Extract the [x, y] coordinate from the center of the cell holding the provided text.  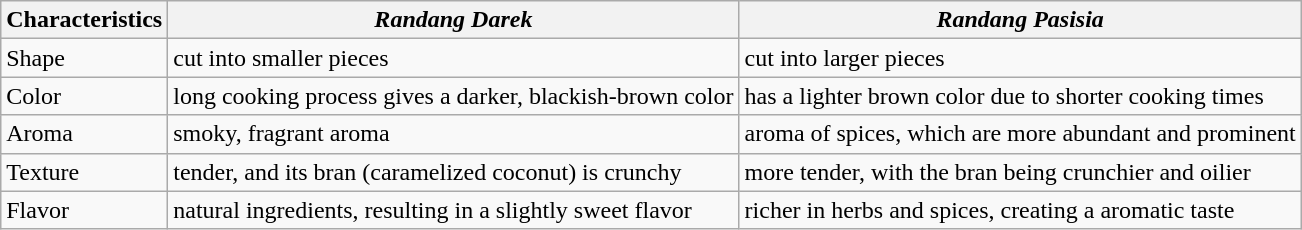
Characteristics [84, 20]
Randang Pasisia [1020, 20]
aroma of spices, which are more abundant and prominent [1020, 134]
Randang Darek [454, 20]
cut into smaller pieces [454, 58]
Color [84, 96]
cut into larger pieces [1020, 58]
richer in herbs and spices, creating a aromatic taste [1020, 210]
Flavor [84, 210]
Shape [84, 58]
Texture [84, 172]
has a lighter brown color due to shorter cooking times [1020, 96]
smoky, fragrant aroma [454, 134]
Aroma [84, 134]
natural ingredients, resulting in a slightly sweet flavor [454, 210]
more tender, with the bran being crunchier and oilier [1020, 172]
tender, and its bran (caramelized coconut) is crunchy [454, 172]
long cooking process gives a darker, blackish-brown color [454, 96]
